Locate the cell with the specified text and output its (x, y) center coordinate. 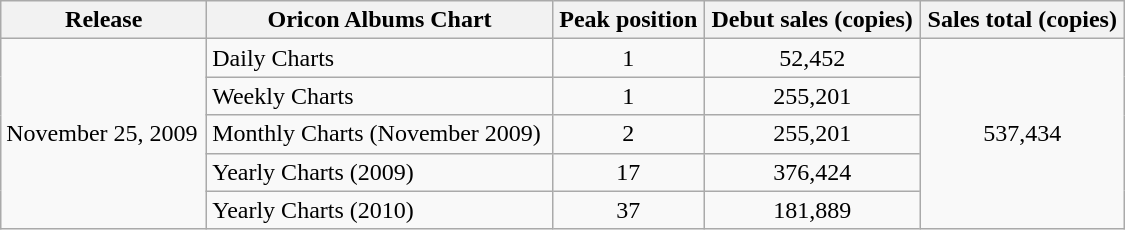
Peak position (628, 20)
Sales total (copies) (1022, 20)
Monthly Charts (November 2009) (380, 134)
Oricon Albums Chart (380, 20)
Weekly Charts (380, 96)
November 25, 2009 (104, 134)
37 (628, 210)
Daily Charts (380, 58)
2 (628, 134)
Yearly Charts (2009) (380, 172)
376,424 (812, 172)
Release (104, 20)
52,452 (812, 58)
181,889 (812, 210)
Yearly Charts (2010) (380, 210)
Debut sales (copies) (812, 20)
17 (628, 172)
537,434 (1022, 134)
